Scan for the cell matching the given text and deliver its (X, Y) coordinate at center. 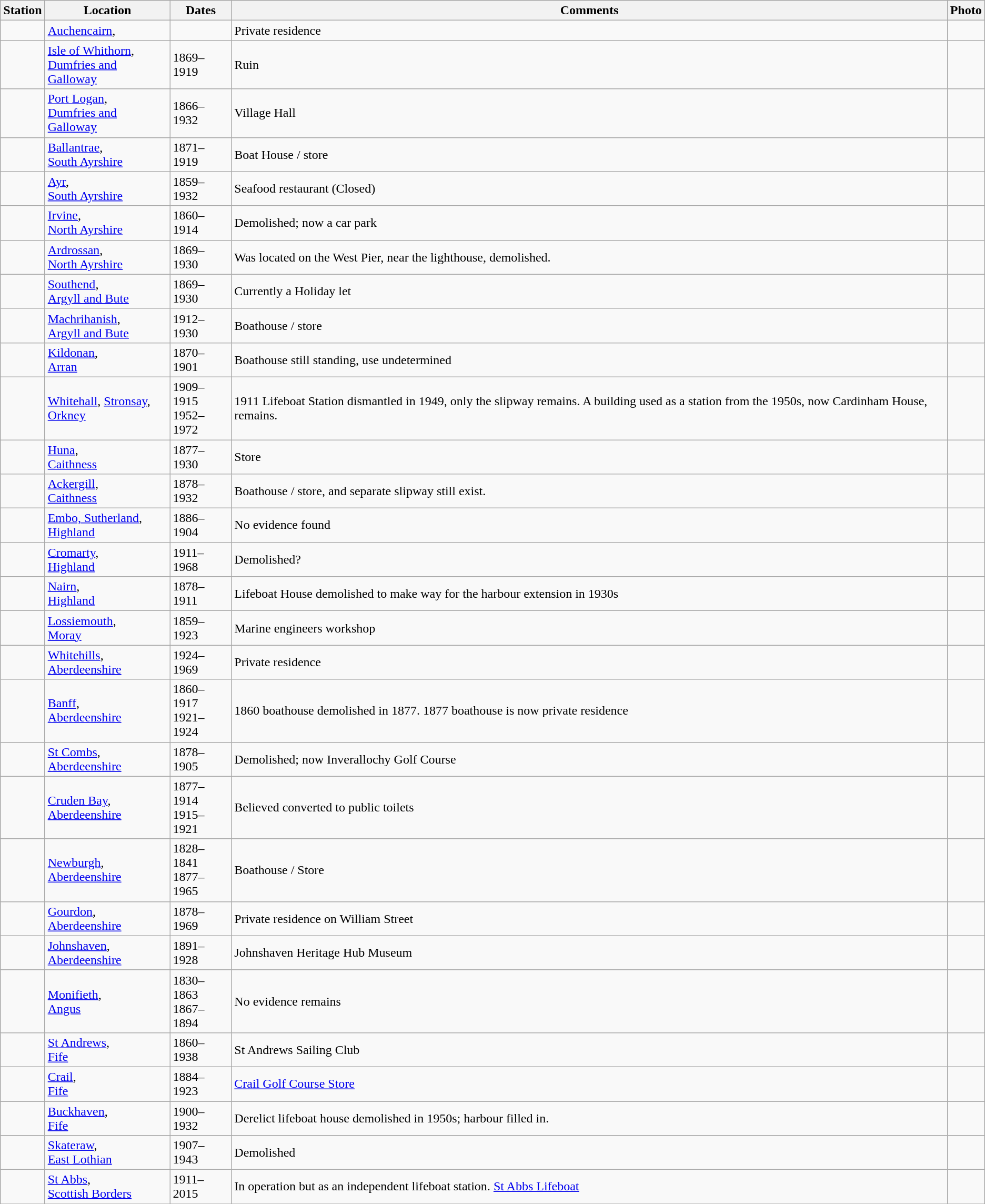
1909–19151952–1972 (201, 408)
Banff,Aberdeenshire (107, 710)
Ballantrae,South Ayrshire (107, 155)
1828–18411877–1965 (201, 870)
Seafood restaurant (Closed) (589, 188)
Believed converted to public toilets (589, 807)
Ruin (589, 65)
St Abbs,Scottish Borders (107, 1187)
Boat House / store (589, 155)
Ardrossan,North Ayrshire (107, 257)
Currently a Holiday let (589, 292)
1907–1943 (201, 1152)
Location (107, 11)
St Combs,Aberdeenshire (107, 759)
Irvine,North Ayrshire (107, 223)
1911–1968 (201, 560)
1860–1938 (201, 1049)
Huna,Caithness (107, 457)
1900–1932 (201, 1118)
St Andrews Sailing Club (589, 1049)
Demolished; now a car park (589, 223)
Photo (966, 11)
Demolished; now Inverallochy Golf Course (589, 759)
Whitehall, Stronsay,Orkney (107, 408)
1859–1923 (201, 628)
Demolished (589, 1152)
Private residence on William Street (589, 919)
1877–1930 (201, 457)
Boathouse / store (589, 325)
Was located on the West Pier, near the lighthouse, demolished. (589, 257)
Johnshaven,Aberdeenshire (107, 952)
Ayr,South Ayrshire (107, 188)
1830–18631867–1894 (201, 1001)
Nairn,Highland (107, 594)
1860 boathouse demolished in 1877. 1877 boathouse is now private residence (589, 710)
1911 Lifeboat Station dismantled in 1949, only the slipway remains. A building used as a station from the 1950s, now Cardinham House, remains. (589, 408)
Station (23, 11)
Dates (201, 11)
Store (589, 457)
Monifieth,Angus (107, 1001)
Boathouse / Store (589, 870)
1884–1923 (201, 1084)
Village Hall (589, 113)
Auchencairn, (107, 31)
Gourdon,Aberdeenshire (107, 919)
Lifeboat House demolished to make way for the harbour extension in 1930s (589, 594)
Ackergill,Caithness (107, 491)
Boathouse still standing, use undetermined (589, 360)
1871–1919 (201, 155)
Kildonan,Arran (107, 360)
Crail,Fife (107, 1084)
No evidence found (589, 525)
Johnshaven Heritage Hub Museum (589, 952)
Lossiemouth,Moray (107, 628)
1878–1969 (201, 919)
1869–1919 (201, 65)
Whitehills,Aberdeenshire (107, 662)
1877–19141915–1921 (201, 807)
Demolished? (589, 560)
1891–1928 (201, 952)
1911–2015 (201, 1187)
1866–1932 (201, 113)
1912–1930 (201, 325)
Cruden Bay,Aberdeenshire (107, 807)
1859–1932 (201, 188)
Isle of Whithorn,Dumfries and Galloway (107, 65)
Southend,Argyll and Bute (107, 292)
Cromarty,Highland (107, 560)
Derelict lifeboat house demolished in 1950s; harbour filled in. (589, 1118)
Buckhaven,Fife (107, 1118)
In operation but as an independent lifeboat station. St Abbs Lifeboat (589, 1187)
1878–1905 (201, 759)
1924–1969 (201, 662)
1860–19171921–1924 (201, 710)
Crail Golf Course Store (589, 1084)
1860–1914 (201, 223)
1886–1904 (201, 525)
Boathouse / store, and separate slipway still exist. (589, 491)
Machrihanish,Argyll and Bute (107, 325)
1878–1911 (201, 594)
Embo, Sutherland,Highland (107, 525)
1878–1932 (201, 491)
Newburgh,Aberdeenshire (107, 870)
Marine engineers workshop (589, 628)
St Andrews,Fife (107, 1049)
Skateraw,East Lothian (107, 1152)
No evidence remains (589, 1001)
Comments (589, 11)
1870–1901 (201, 360)
Port Logan,Dumfries and Galloway (107, 113)
